Locate the cell with the specified text and output its [X, Y] center coordinate. 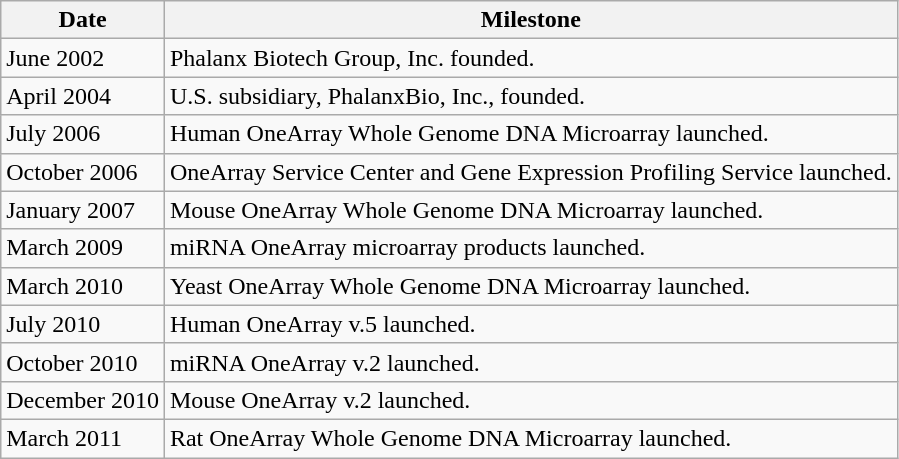
July 2006 [83, 134]
March 2010 [83, 286]
miRNA OneArray microarray products launched. [530, 248]
July 2010 [83, 324]
Phalanx Biotech Group, Inc. founded. [530, 58]
December 2010 [83, 400]
June 2002 [83, 58]
April 2004 [83, 96]
Human OneArray Whole Genome DNA Microarray launched. [530, 134]
miRNA OneArray v.2 launched. [530, 362]
OneArray Service Center and Gene Expression Profiling Service launched. [530, 172]
Milestone [530, 20]
Rat OneArray Whole Genome DNA Microarray launched. [530, 438]
Human OneArray v.5 launched. [530, 324]
October 2010 [83, 362]
Mouse OneArray v.2 launched. [530, 400]
Mouse OneArray Whole Genome DNA Microarray launched. [530, 210]
Yeast OneArray Whole Genome DNA Microarray launched. [530, 286]
January 2007 [83, 210]
March 2009 [83, 248]
October 2006 [83, 172]
March 2011 [83, 438]
Date [83, 20]
U.S. subsidiary, PhalanxBio, Inc., founded. [530, 96]
